Extract the [X, Y] coordinate from the center of the cell holding the provided text.  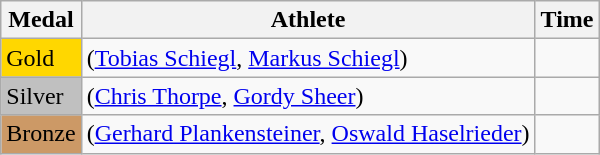
Bronze [41, 134]
(Chris Thorpe, Gordy Sheer) [308, 96]
Time [567, 20]
Silver [41, 96]
Athlete [308, 20]
(Gerhard Plankensteiner, Oswald Haselrieder) [308, 134]
Gold [41, 58]
(Tobias Schiegl, Markus Schiegl) [308, 58]
Medal [41, 20]
